Identify which cell holds the provided text, then report its (x, y) central coordinate. 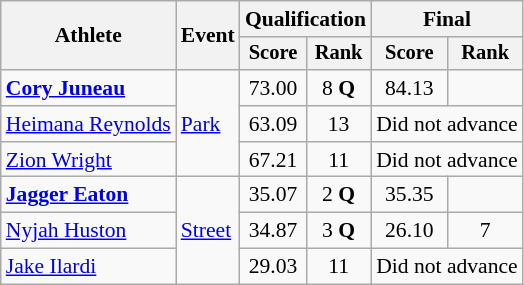
8 Q (338, 88)
26.10 (410, 231)
7 (486, 231)
35.07 (273, 195)
Cory Juneau (88, 88)
Athlete (88, 36)
35.35 (410, 195)
Jake Ilardi (88, 267)
2 Q (338, 195)
3 Q (338, 231)
67.21 (273, 160)
84.13 (410, 88)
13 (338, 124)
73.00 (273, 88)
Nyjah Huston (88, 231)
Heimana Reynolds (88, 124)
Jagger Eaton (88, 195)
34.87 (273, 231)
63.09 (273, 124)
Final (447, 19)
29.03 (273, 267)
Qualification (306, 19)
Zion Wright (88, 160)
Park (208, 124)
Event (208, 36)
Street (208, 230)
